For the text-containing cell, return its midpoint in (X, Y) coordinate format. 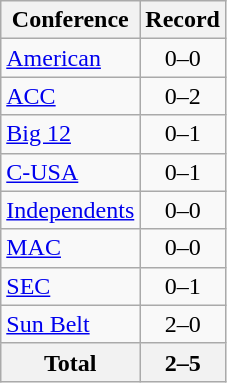
2–0 (183, 324)
2–5 (183, 362)
0–2 (183, 96)
Independents (70, 210)
Record (183, 20)
Big 12 (70, 134)
Total (70, 362)
SEC (70, 286)
American (70, 58)
MAC (70, 248)
Sun Belt (70, 324)
C-USA (70, 172)
ACC (70, 96)
Conference (70, 20)
